Provide the [x, y] coordinate of the cell's center where the given text is located.  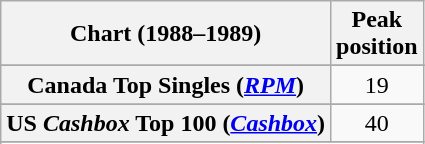
40 [377, 123]
Peakposition [377, 34]
US Cashbox Top 100 (Cashbox) [166, 123]
19 [377, 85]
Chart (1988–1989) [166, 34]
Canada Top Singles (RPM) [166, 85]
